Return [x, y] of the center of cell containing provided text 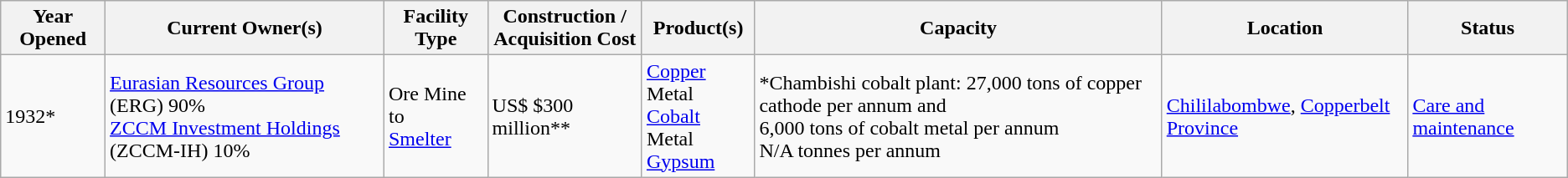
US$ $300 million** [565, 116]
Chililabombwe, Copperbelt Province [1285, 116]
Current Owner(s) [245, 28]
1932* [54, 116]
Eurasian Resources Group (ERG) 90%ZCCM Investment Holdings (ZCCM-IH) 10% [245, 116]
Location [1285, 28]
Construction /Acquisition Cost [565, 28]
Copper MetalCobalt MetalGypsum [698, 116]
Capacity [958, 28]
Year Opened [54, 28]
Ore Mine toSmelter [436, 116]
Status [1488, 28]
Care and maintenance [1488, 116]
*Chambishi cobalt plant: 27,000 tons of copper cathode per annum and6,000 tons of cobalt metal per annumN/A tonnes per annum [958, 116]
Facility Type [436, 28]
Product(s) [698, 28]
